Locate the cell with the specified text and output its (X, Y) center coordinate. 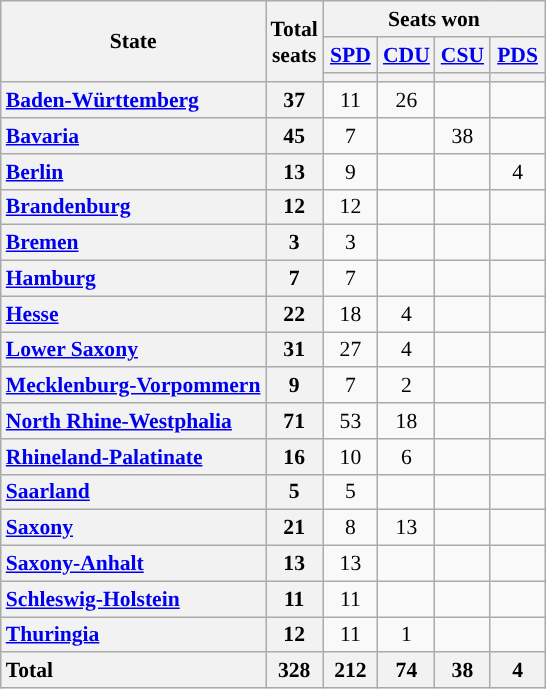
2 (406, 386)
22 (294, 314)
Schleswig-Holstein (134, 599)
CDU (406, 55)
45 (294, 136)
21 (294, 528)
31 (294, 350)
10 (350, 457)
1 (406, 635)
Berlin (134, 172)
71 (294, 421)
Hamburg (134, 279)
328 (294, 671)
Totalseats (294, 42)
Seats won (434, 19)
74 (406, 671)
Thuringia (134, 635)
Saarland (134, 492)
37 (294, 101)
6 (406, 457)
Brandenburg (134, 207)
PDS (518, 55)
SPD (350, 55)
State (134, 42)
Total (134, 671)
Saxony-Anhalt (134, 564)
Bavaria (134, 136)
CSU (462, 55)
27 (350, 350)
Lower Saxony (134, 350)
26 (406, 101)
Rhineland-Palatinate (134, 457)
Hesse (134, 314)
Saxony (134, 528)
Baden-Württemberg (134, 101)
16 (294, 457)
North Rhine-Westphalia (134, 421)
53 (350, 421)
Bremen (134, 243)
8 (350, 528)
Mecklenburg-Vorpommern (134, 386)
212 (350, 671)
